Extract the [X, Y] coordinate from the center of the cell holding the provided text.  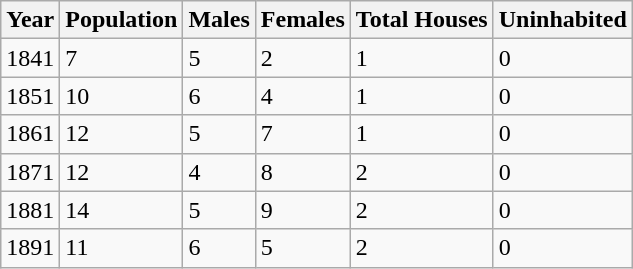
1871 [30, 172]
11 [122, 248]
1891 [30, 248]
9 [302, 210]
1881 [30, 210]
8 [302, 172]
10 [122, 96]
Year [30, 20]
14 [122, 210]
Uninhabited [562, 20]
Females [302, 20]
1841 [30, 58]
Population [122, 20]
1851 [30, 96]
Total Houses [422, 20]
1861 [30, 134]
Males [219, 20]
